Output the [x, y] coordinate of the center of the cell containing the given text.  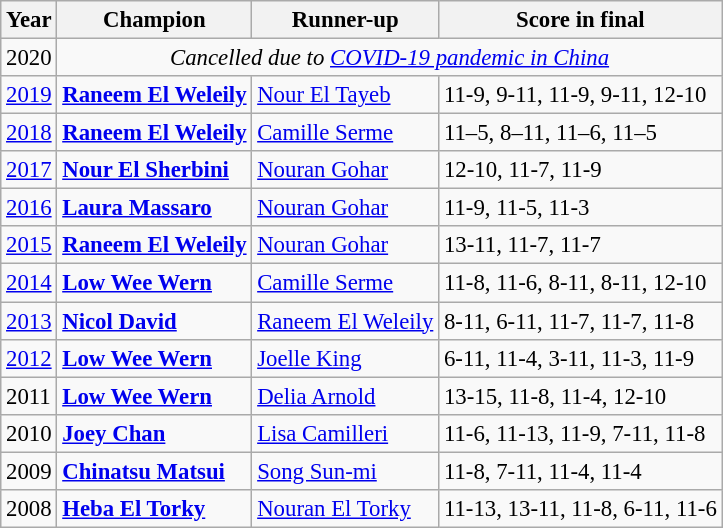
Joey Chan [154, 433]
11-6, 11-13, 11-9, 7-11, 11-8 [581, 433]
Champion [154, 20]
13-15, 11-8, 11-4, 12-10 [581, 396]
Song Sun-mi [346, 471]
Nour El Sherbini [154, 170]
2013 [29, 321]
2016 [29, 208]
2018 [29, 133]
Year [29, 20]
2019 [29, 95]
Heba El Torky [154, 509]
2009 [29, 471]
Lisa Camilleri [346, 433]
11-9, 11-5, 11-3 [581, 208]
8-11, 6-11, 11-7, 11-7, 11-8 [581, 321]
Nour El Tayeb [346, 95]
11-9, 9-11, 11-9, 9-11, 12-10 [581, 95]
2014 [29, 283]
Runner-up [346, 20]
Laura Massaro [154, 208]
2020 [29, 58]
13-11, 11-7, 11-7 [581, 245]
2015 [29, 245]
2017 [29, 170]
11-8, 7-11, 11-4, 11-4 [581, 471]
11-8, 11-6, 8-11, 8-11, 12-10 [581, 283]
Chinatsu Matsui [154, 471]
2010 [29, 433]
6-11, 11-4, 3-11, 11-3, 11-9 [581, 358]
Joelle King [346, 358]
Score in final [581, 20]
Cancelled due to COVID-19 pandemic in China [390, 58]
Nouran El Torky [346, 509]
Delia Arnold [346, 396]
Nicol David [154, 321]
2008 [29, 509]
2011 [29, 396]
12-10, 11-7, 11-9 [581, 170]
11-13, 13-11, 11-8, 6-11, 11-6 [581, 509]
2012 [29, 358]
11–5, 8–11, 11–6, 11–5 [581, 133]
